Pinpoint the cell where the given text exists, returning its [x, y] midpoint coordinate. 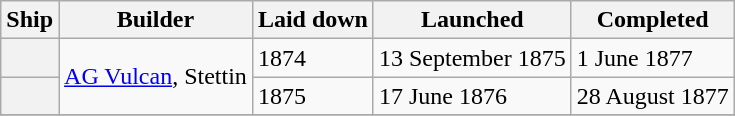
1 June 1877 [652, 58]
17 June 1876 [472, 96]
Builder [156, 20]
Completed [652, 20]
Ship [30, 20]
28 August 1877 [652, 96]
Laid down [312, 20]
AG Vulcan, Stettin [156, 77]
13 September 1875 [472, 58]
1875 [312, 96]
1874 [312, 58]
Launched [472, 20]
